Pinpoint the cell where the given text exists, returning its [X, Y] midpoint coordinate. 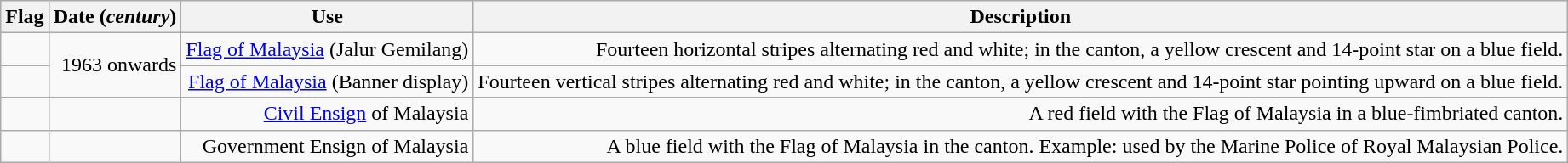
Flag [25, 17]
1963 onwards [115, 65]
A blue field with the Flag of Malaysia in the canton. Example: used by the Marine Police of Royal Malaysian Police. [1021, 146]
Fourteen horizontal stripes alternating red and white; in the canton, a yellow crescent and 14-point star on a blue field. [1021, 49]
Use [327, 17]
Flag of Malaysia (Jalur Gemilang) [327, 49]
Government Ensign of Malaysia [327, 146]
Date (century) [115, 17]
A red field with the Flag of Malaysia in a blue-fimbriated canton. [1021, 114]
Flag of Malaysia (Banner display) [327, 81]
Civil Ensign of Malaysia [327, 114]
Description [1021, 17]
Fourteen vertical stripes alternating red and white; in the canton, a yellow crescent and 14-point star pointing upward on a blue field. [1021, 81]
